Provide the [X, Y] coordinate of the cell's center where the given text is located.  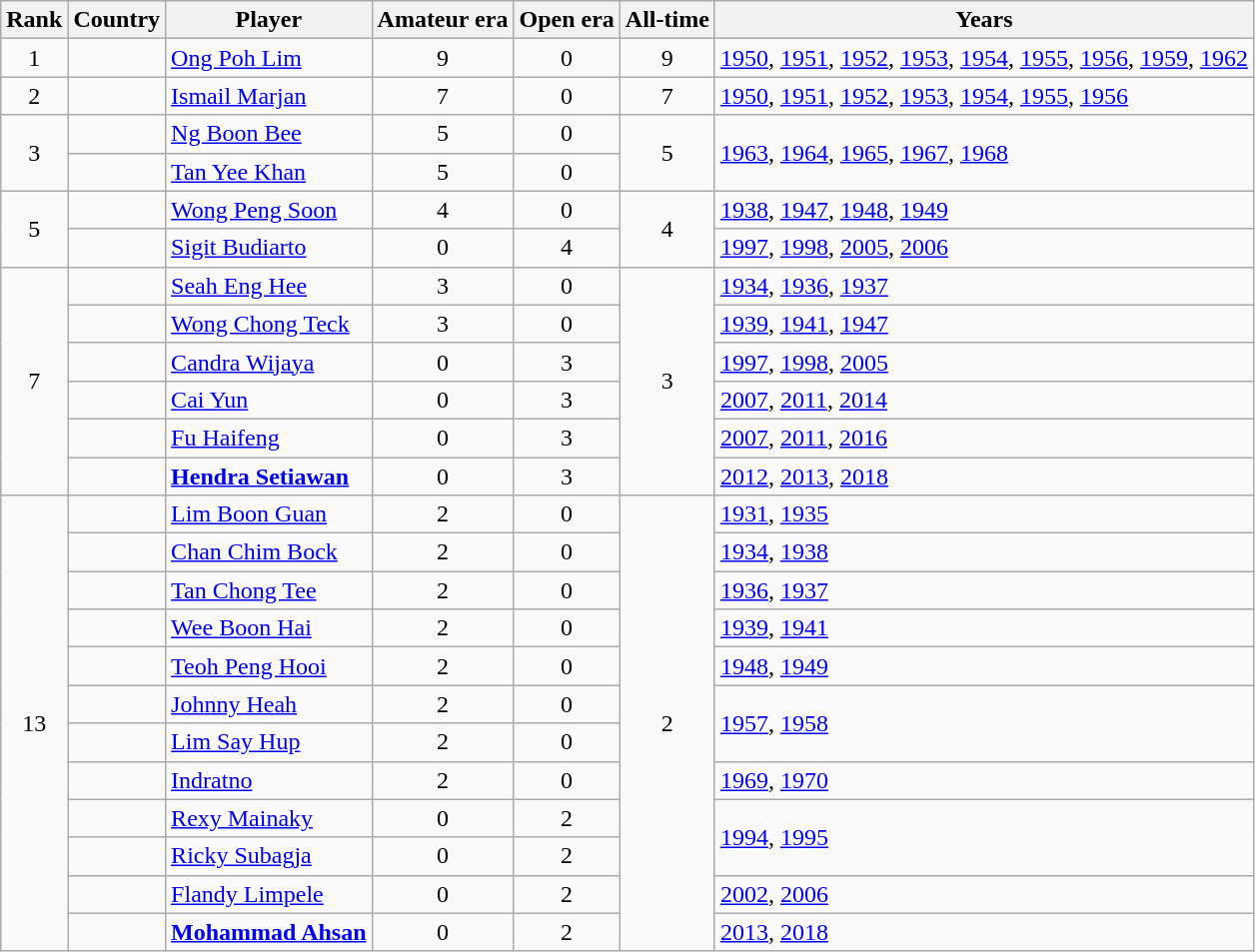
Chan Chim Bock [269, 552]
1936, 1937 [983, 590]
Cai Yun [269, 400]
Open era [567, 20]
Ng Boon Bee [269, 134]
Indratno [269, 780]
2007, 2011, 2016 [983, 438]
Years [983, 20]
All-time [667, 20]
Sigit Budiarto [269, 248]
Lim Boon Guan [269, 514]
Ricky Subagja [269, 856]
2007, 2011, 2014 [983, 400]
Candra Wijaya [269, 362]
Johnny Heah [269, 704]
2002, 2006 [983, 894]
1934, 1938 [983, 552]
Seah Eng Hee [269, 286]
Flandy Limpele [269, 894]
1938, 1947, 1948, 1949 [983, 210]
Amateur era [443, 20]
1934, 1936, 1937 [983, 286]
Mohammad Ahsan [269, 932]
1969, 1970 [983, 780]
Wong Peng Soon [269, 210]
Fu Haifeng [269, 438]
Tan Yee Khan [269, 172]
1957, 1958 [983, 723]
1939, 1941 [983, 628]
1994, 1995 [983, 837]
1950, 1951, 1952, 1953, 1954, 1955, 1956, 1959, 1962 [983, 58]
13 [34, 723]
Teoh Peng Hooi [269, 666]
1950, 1951, 1952, 1953, 1954, 1955, 1956 [983, 96]
2013, 2018 [983, 932]
Player [269, 20]
1939, 1941, 1947 [983, 324]
Hendra Setiawan [269, 476]
2012, 2013, 2018 [983, 476]
Lim Say Hup [269, 742]
Tan Chong Tee [269, 590]
Ong Poh Lim [269, 58]
1997, 1998, 2005 [983, 362]
1948, 1949 [983, 666]
1931, 1935 [983, 514]
Wee Boon Hai [269, 628]
1997, 1998, 2005, 2006 [983, 248]
Ismail Marjan [269, 96]
Country [117, 20]
1963, 1964, 1965, 1967, 1968 [983, 153]
Wong Chong Teck [269, 324]
Rexy Mainaky [269, 818]
Rank [34, 20]
1 [34, 58]
